Return [X, Y] of the center of cell containing provided text 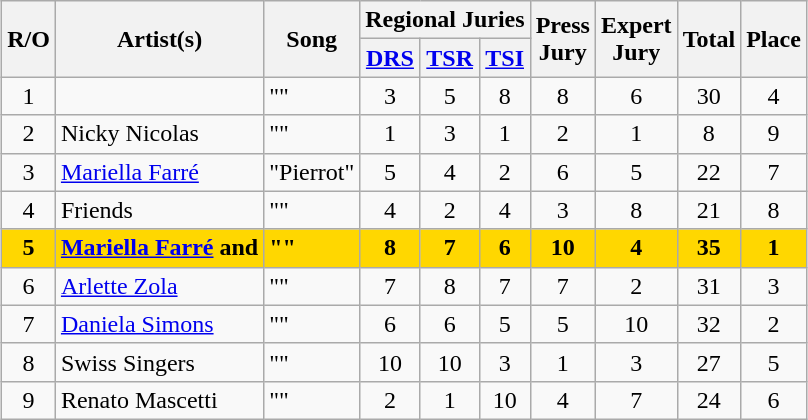
27 [709, 362]
Arlette Zola [159, 286]
21 [709, 210]
PressJury [562, 39]
DRS [390, 58]
Nicky Nicolas [159, 134]
Song [312, 39]
30 [709, 96]
Mariella Farré [159, 172]
Regional Juries [445, 20]
TSI [504, 58]
22 [709, 172]
32 [709, 324]
Daniela Simons [159, 324]
R/O [29, 39]
Renato Mascetti [159, 400]
Place [774, 39]
TSR [450, 58]
35 [709, 248]
Total [709, 39]
"Pierrot" [312, 172]
ExpertJury [636, 39]
Friends [159, 210]
24 [709, 400]
Mariella Farré and [159, 248]
Swiss Singers [159, 362]
Artist(s) [159, 39]
31 [709, 286]
